Find where the given text appears and provide that cell's center as (x, y) coordinate. 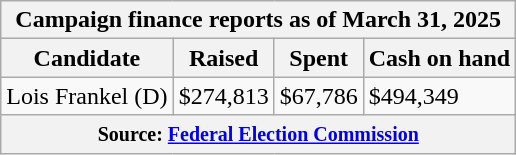
Cash on hand (439, 58)
Source: Federal Election Commission (258, 134)
$494,349 (439, 96)
$274,813 (224, 96)
Campaign finance reports as of March 31, 2025 (258, 20)
Lois Frankel (D) (87, 96)
Spent (318, 58)
Candidate (87, 58)
$67,786 (318, 96)
Raised (224, 58)
